Search for the cell housing the specified text and yield its (x, y) center coordinate. 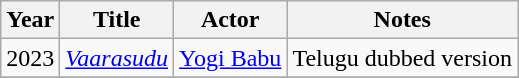
Notes (402, 20)
2023 (30, 58)
Yogi Babu (230, 58)
Actor (230, 20)
Vaarasudu (117, 58)
Year (30, 20)
Title (117, 20)
Telugu dubbed version (402, 58)
